Detect which cell encompasses the target text, then output its [X, Y] center coordinate. 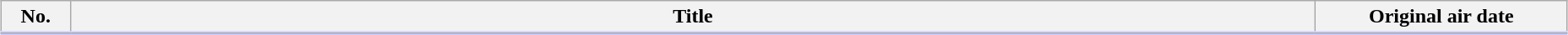
No. [35, 17]
Title [693, 17]
Original air date [1441, 17]
